Detect which cell encompasses the target text, then output its [X, Y] center coordinate. 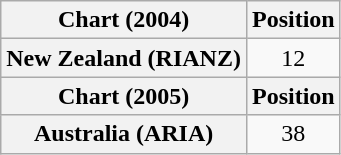
12 [293, 58]
Australia (ARIA) [124, 134]
Chart (2004) [124, 20]
Chart (2005) [124, 96]
38 [293, 134]
New Zealand (RIANZ) [124, 58]
